Identify which cell holds the provided text, then report its [X, Y] central coordinate. 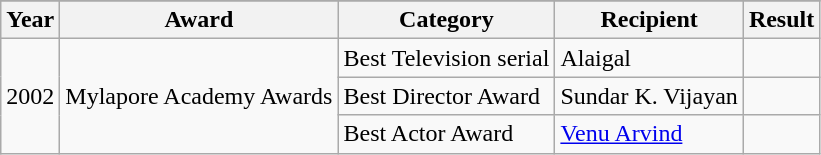
Recipient [649, 20]
2002 [30, 96]
Award [199, 20]
Sundar K. Vijayan [649, 96]
Best Actor Award [446, 134]
Year [30, 20]
Best Director Award [446, 96]
Venu Arvind [649, 134]
Result [781, 20]
Alaigal [649, 58]
Category [446, 20]
Best Television serial [446, 58]
Mylapore Academy Awards [199, 96]
